Provide the (x, y) coordinate of the cell's center where the given text is located.  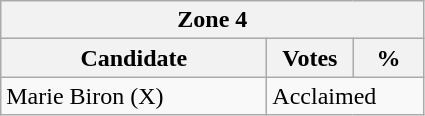
Marie Biron (X) (134, 96)
Zone 4 (212, 20)
% (388, 58)
Votes (310, 58)
Acclaimed (346, 96)
Candidate (134, 58)
